Capture the cell that displays the provided text and extract its (X, Y) central coordinate. 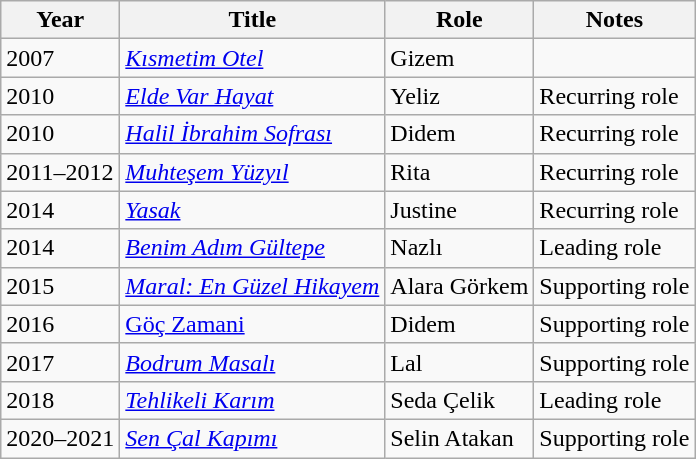
Tehlikeli Karım (252, 400)
Göç Zamani (252, 324)
2015 (60, 286)
2017 (60, 362)
Muhteşem Yüzyıl (252, 172)
Selin Atakan (460, 438)
Maral: En Güzel Hikayem (252, 286)
Title (252, 20)
Gizem (460, 58)
Kısmetim Otel (252, 58)
Benim Adım Gültepe (252, 248)
Notes (614, 20)
Halil İbrahim Sofrası (252, 134)
2007 (60, 58)
Rita (460, 172)
2020–2021 (60, 438)
Bodrum Masalı (252, 362)
2018 (60, 400)
Yeliz (460, 96)
Nazlı (460, 248)
2016 (60, 324)
Year (60, 20)
Seda Çelik (460, 400)
Elde Var Hayat (252, 96)
Yasak (252, 210)
Justine (460, 210)
Sen Çal Kapımı (252, 438)
Lal (460, 362)
Role (460, 20)
2011–2012 (60, 172)
Alara Görkem (460, 286)
